From the cell containing the given text, extract its center point as (x, y) coordinate. 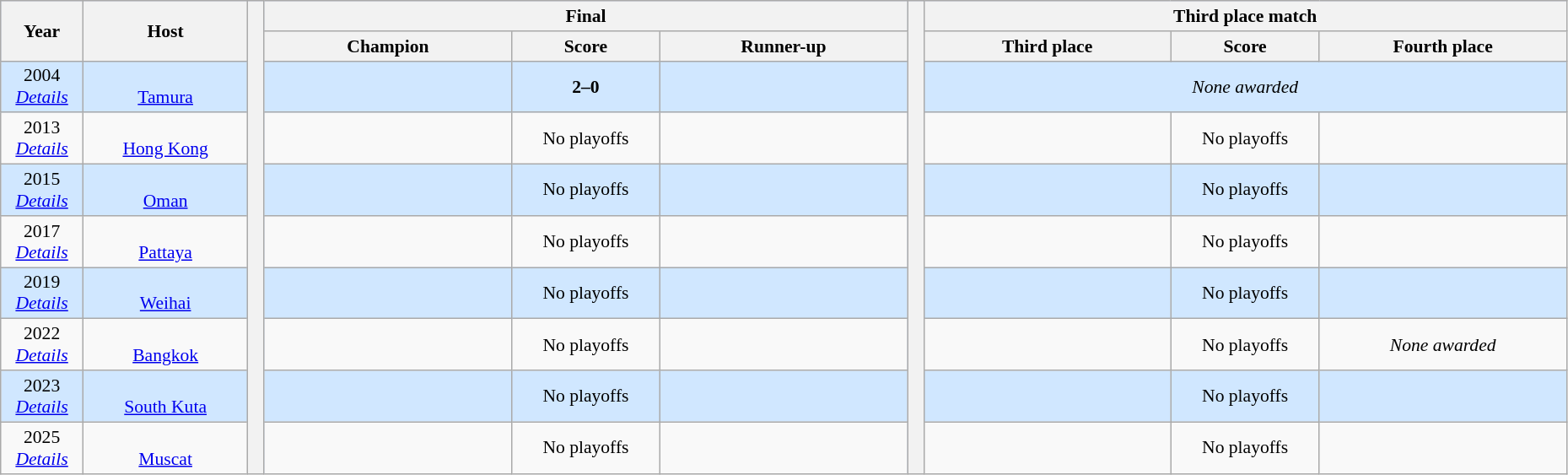
2–0 (586, 86)
Year (42, 30)
2023Details (42, 397)
Champion (388, 46)
2015Details (42, 191)
Oman (165, 191)
Third place match (1245, 16)
2022Details (42, 344)
Third place (1048, 46)
Tamura (165, 86)
2004Details (42, 86)
Host (165, 30)
Hong Kong (165, 138)
Bangkok (165, 344)
2013Details (42, 138)
South Kuta (165, 397)
Pattaya (165, 241)
2025Details (42, 447)
Fourth place (1442, 46)
Runner-up (783, 46)
Weihai (165, 294)
2017Details (42, 241)
Muscat (165, 447)
Final (585, 16)
2019Details (42, 294)
